Return [X, Y] of the center of cell containing provided text 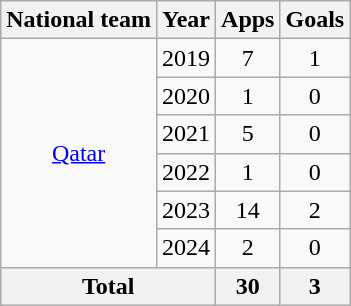
2020 [186, 96]
Goals [315, 20]
2019 [186, 58]
14 [248, 210]
5 [248, 134]
7 [248, 58]
National team [79, 20]
2021 [186, 134]
30 [248, 286]
2024 [186, 248]
Qatar [79, 153]
Total [108, 286]
2023 [186, 210]
3 [315, 286]
2022 [186, 172]
Year [186, 20]
Apps [248, 20]
